Identify which cell holds the provided text, then report its (x, y) central coordinate. 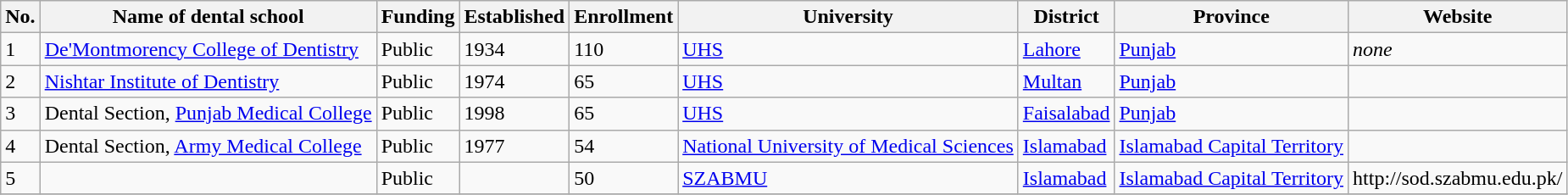
National University of Medical Sciences (848, 146)
Dental Section, Punjab Medical College (209, 114)
1977 (514, 146)
Faisalabad (1066, 114)
Nishtar Institute of Dentistry (209, 81)
Website (1458, 17)
1 (20, 49)
Lahore (1066, 49)
District (1066, 17)
University (848, 17)
Enrollment (624, 17)
No. (20, 17)
1974 (514, 81)
5 (20, 178)
Established (514, 17)
50 (624, 178)
Funding (418, 17)
http://sod.szabmu.edu.pk/ (1458, 178)
SZABMU (848, 178)
De'Montmorency College of Dentistry (209, 49)
none (1458, 49)
2 (20, 81)
3 (20, 114)
1934 (514, 49)
1998 (514, 114)
Dental Section, Army Medical College (209, 146)
4 (20, 146)
Province (1232, 17)
Multan (1066, 81)
54 (624, 146)
Name of dental school (209, 17)
110 (624, 49)
